Pinpoint the cell where the given text exists, returning its (x, y) midpoint coordinate. 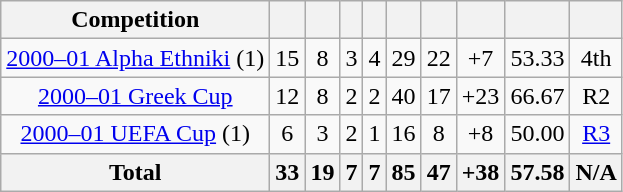
47 (438, 172)
85 (404, 172)
R3 (596, 134)
33 (288, 172)
2000–01 Alpha Ethniki (1) (136, 58)
4th (596, 58)
R2 (596, 96)
+23 (480, 96)
Total (136, 172)
2000–01 UEFA Cup (1) (136, 134)
12 (288, 96)
66.67 (538, 96)
+7 (480, 58)
19 (322, 172)
Competition (136, 20)
50.00 (538, 134)
2000–01 Greek Cup (136, 96)
N/A (596, 172)
4 (374, 58)
57.58 (538, 172)
+8 (480, 134)
16 (404, 134)
22 (438, 58)
1 (374, 134)
40 (404, 96)
17 (438, 96)
29 (404, 58)
15 (288, 58)
6 (288, 134)
53.33 (538, 58)
+38 (480, 172)
